Scan for the cell matching the given text and deliver its [X, Y] coordinate at center. 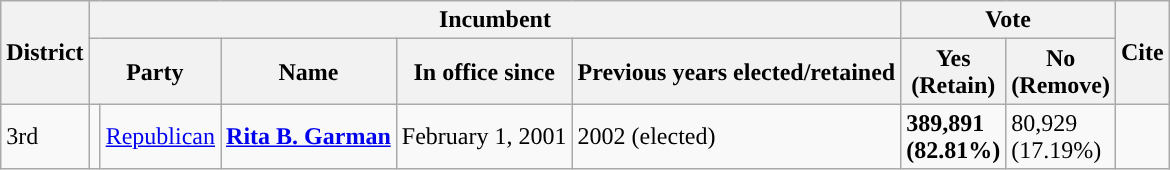
2002 (elected) [736, 136]
Previous years elected/retained [736, 72]
Vote [1008, 20]
389,891(82.81%) [954, 136]
Incumbent [495, 20]
Name [309, 72]
In office since [484, 72]
80,929(17.19%) [1061, 136]
District [45, 52]
Party [154, 72]
No(Remove) [1061, 72]
Republican [160, 136]
February 1, 2001 [484, 136]
Cite [1142, 52]
3rd [45, 136]
Yes(Retain) [954, 72]
Rita B. Garman [309, 136]
